From the cell containing the given text, extract its center point as (x, y) coordinate. 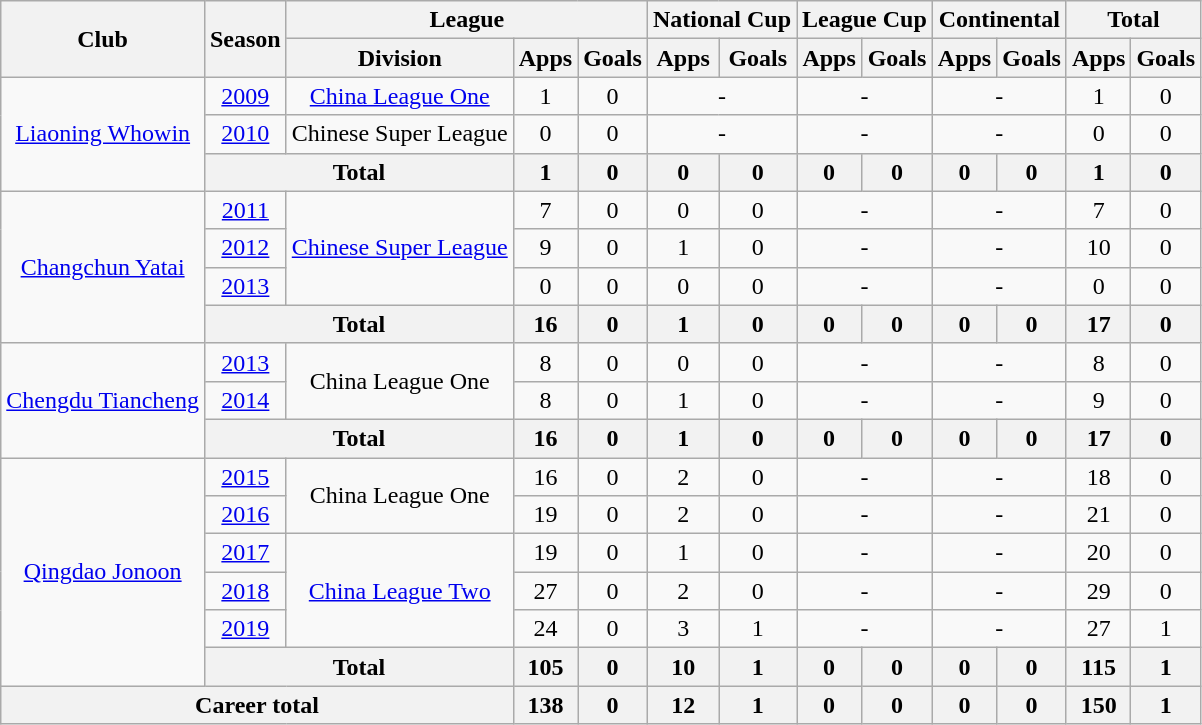
150 (1098, 705)
Division (400, 58)
20 (1098, 553)
2015 (245, 477)
Chengdu Tiancheng (103, 400)
2011 (245, 210)
29 (1098, 591)
24 (545, 629)
League Cup (865, 20)
21 (1098, 515)
2018 (245, 591)
Qingdao Jonoon (103, 572)
2017 (245, 553)
18 (1098, 477)
3 (683, 629)
League (466, 20)
2009 (245, 96)
2010 (245, 134)
2014 (245, 400)
Club (103, 39)
12 (683, 705)
2016 (245, 515)
138 (545, 705)
Career total (257, 705)
105 (545, 667)
Changchun Yatai (103, 267)
Season (245, 39)
China League Two (400, 591)
2019 (245, 629)
Liaoning Whowin (103, 134)
Continental (999, 20)
National Cup (722, 20)
2012 (245, 248)
115 (1098, 667)
